Detect which cell encompasses the target text, then output its (X, Y) center coordinate. 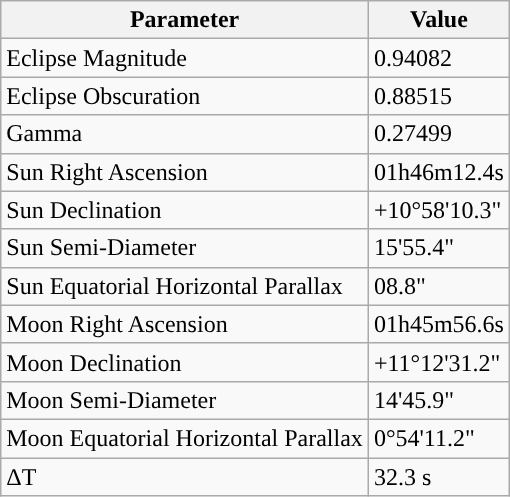
Value (438, 20)
15'55.4" (438, 248)
0°54'11.2" (438, 438)
Moon Semi-Diameter (185, 400)
Moon Right Ascension (185, 324)
Eclipse Obscuration (185, 96)
+11°12'31.2" (438, 362)
0.27499 (438, 134)
08.8" (438, 286)
Moon Declination (185, 362)
Sun Right Ascension (185, 172)
Parameter (185, 20)
Sun Declination (185, 210)
Moon Equatorial Horizontal Parallax (185, 438)
01h45m56.6s (438, 324)
Sun Semi-Diameter (185, 248)
01h46m12.4s (438, 172)
0.94082 (438, 58)
14'45.9" (438, 400)
Gamma (185, 134)
ΔT (185, 477)
32.3 s (438, 477)
+10°58'10.3" (438, 210)
Sun Equatorial Horizontal Parallax (185, 286)
0.88515 (438, 96)
Eclipse Magnitude (185, 58)
